Search for the cell housing the specified text and yield its (x, y) center coordinate. 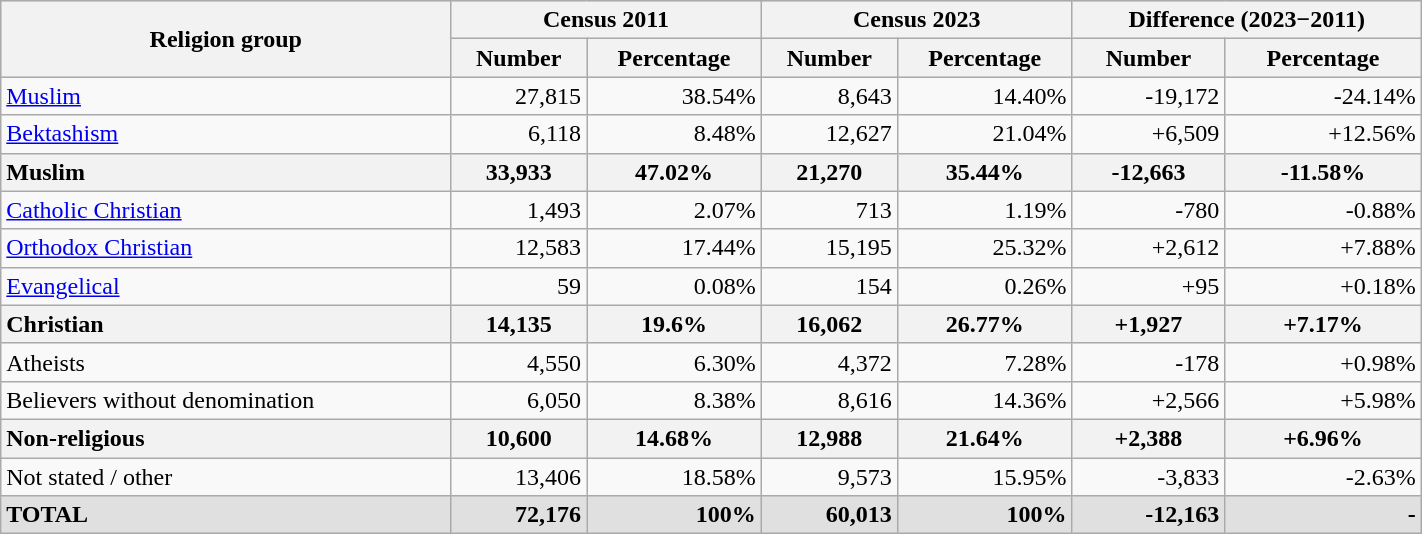
-3,833 (1148, 477)
19.6% (674, 324)
9,573 (829, 477)
-2.63% (1323, 477)
2.07% (674, 210)
+0.18% (1323, 286)
Bektashism (226, 134)
8,643 (829, 96)
- (1323, 515)
17.44% (674, 248)
Non-religious (226, 438)
6,118 (519, 134)
26.77% (984, 324)
60,013 (829, 515)
12,583 (519, 248)
+5.98% (1323, 400)
-178 (1148, 362)
25.32% (984, 248)
Believers without denomination (226, 400)
15,195 (829, 248)
14.40% (984, 96)
+12.56% (1323, 134)
21.04% (984, 134)
Evangelical (226, 286)
+7.17% (1323, 324)
-24.14% (1323, 96)
7.28% (984, 362)
13,406 (519, 477)
10,600 (519, 438)
35.44% (984, 172)
15.95% (984, 477)
+2,612 (1148, 248)
0.26% (984, 286)
-12,163 (1148, 515)
16,062 (829, 324)
+1,927 (1148, 324)
14.68% (674, 438)
+2,388 (1148, 438)
12,627 (829, 134)
+6,509 (1148, 134)
4,372 (829, 362)
6,050 (519, 400)
8,616 (829, 400)
TOTAL (226, 515)
0.08% (674, 286)
Orthodox Christian (226, 248)
18.58% (674, 477)
Christian (226, 324)
Not stated / other (226, 477)
14,135 (519, 324)
8.48% (674, 134)
Difference (2023−2011) (1246, 20)
1.19% (984, 210)
154 (829, 286)
Catholic Christian (226, 210)
-19,172 (1148, 96)
-12,663 (1148, 172)
38.54% (674, 96)
+0.98% (1323, 362)
14.36% (984, 400)
+7.88% (1323, 248)
-0.88% (1323, 210)
Census 2011 (606, 20)
Religion group (226, 39)
Census 2023 (916, 20)
12,988 (829, 438)
-780 (1148, 210)
+95 (1148, 286)
27,815 (519, 96)
72,176 (519, 515)
6.30% (674, 362)
8.38% (674, 400)
713 (829, 210)
47.02% (674, 172)
-11.58% (1323, 172)
21.64% (984, 438)
Atheists (226, 362)
+2,566 (1148, 400)
+6.96% (1323, 438)
33,933 (519, 172)
21,270 (829, 172)
4,550 (519, 362)
1,493 (519, 210)
59 (519, 286)
